Identify which cell holds the provided text, then report its (x, y) central coordinate. 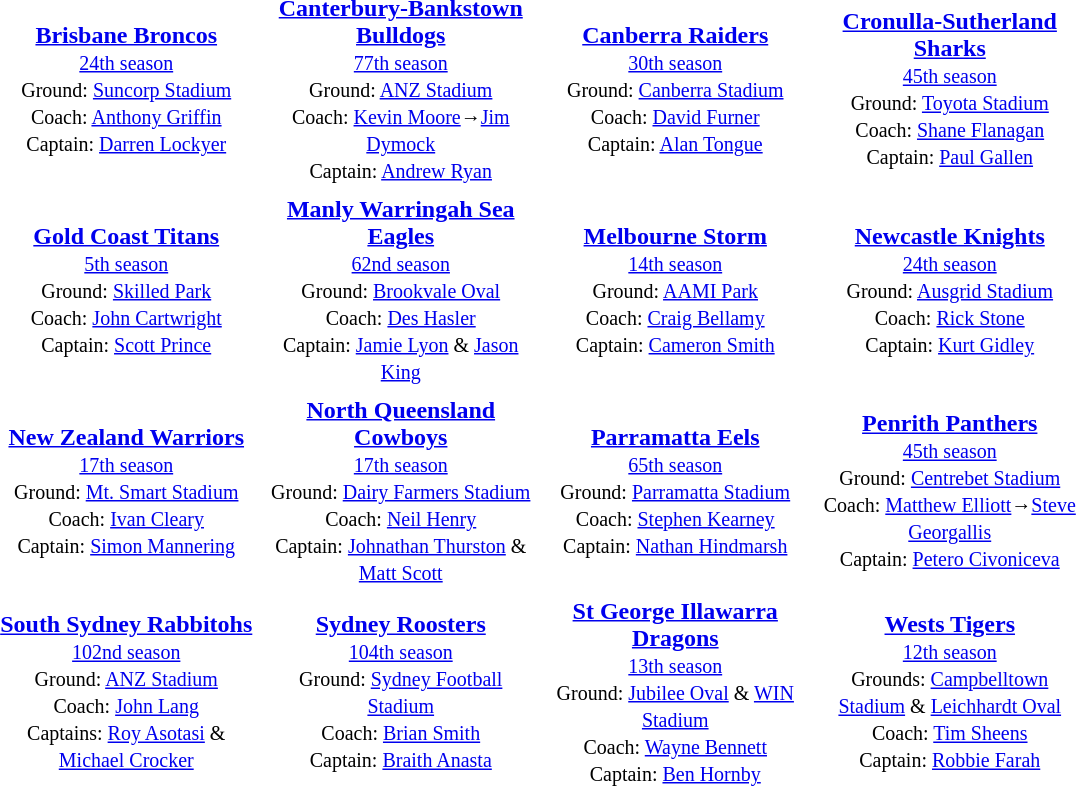
Parramatta Eels65th seasonGround: Parramatta StadiumCoach: Stephen KearneyCaptain: Nathan Hindmarsh (676, 491)
Manly Warringah Sea Eagles62nd seasonGround: Brookvale OvalCoach: Des HaslerCaptain: Jamie Lyon & Jason King (401, 290)
North Queensland Cowboys17th seasonGround: Dairy Farmers StadiumCoach: Neil HenryCaptain: Johnathan Thurston & Matt Scott (401, 491)
Melbourne Storm14th seasonGround: AAMI ParkCoach: Craig BellamyCaptain: Cameron Smith (676, 290)
